Search for the cell housing the specified text and yield its (x, y) center coordinate. 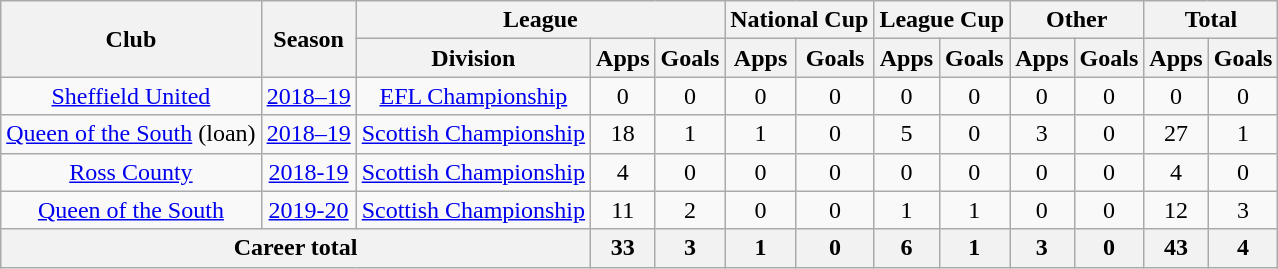
Division (473, 58)
Total (1211, 20)
Season (308, 39)
18 (623, 134)
5 (906, 134)
12 (1176, 210)
Queen of the South (131, 210)
EFL Championship (473, 96)
League Cup (942, 20)
Queen of the South (loan) (131, 134)
2019-20 (308, 210)
11 (623, 210)
National Cup (800, 20)
33 (623, 248)
6 (906, 248)
Ross County (131, 172)
Other (1077, 20)
43 (1176, 248)
Club (131, 39)
League (540, 20)
2018-19 (308, 172)
27 (1176, 134)
Career total (296, 248)
2 (690, 210)
Sheffield United (131, 96)
